Locate the cell with the specified text and output its (x, y) center coordinate. 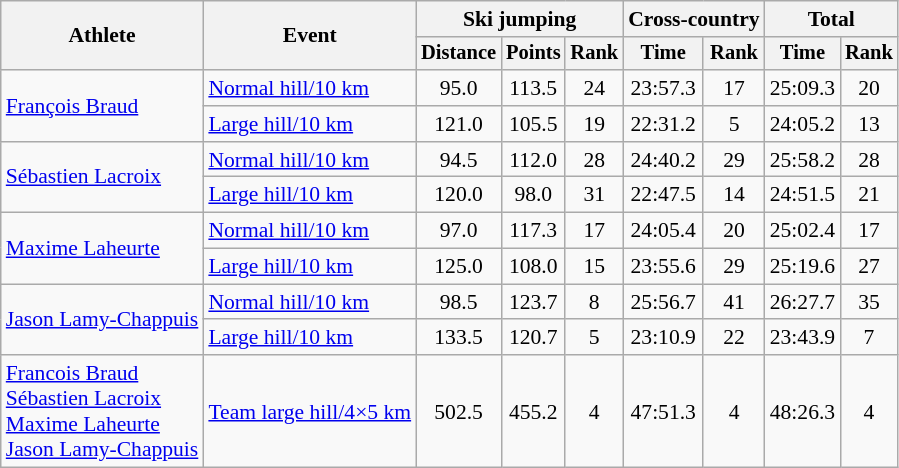
25:09.3 (802, 88)
22:31.2 (663, 124)
117.3 (533, 231)
113.5 (533, 88)
23:10.9 (663, 338)
21 (869, 195)
120.7 (533, 338)
25:02.4 (802, 231)
108.0 (533, 267)
98.0 (533, 195)
22:47.5 (663, 195)
25:58.2 (802, 160)
455.2 (533, 411)
Jason Lamy-Chappuis (102, 320)
7 (869, 338)
14 (734, 195)
98.5 (458, 302)
97.0 (458, 231)
24:40.2 (663, 160)
48:26.3 (802, 411)
François Braud (102, 106)
35 (869, 302)
Francois BraudSébastien LacroixMaxime LaheurteJason Lamy-Chappuis (102, 411)
95.0 (458, 88)
125.0 (458, 267)
22 (734, 338)
25:56.7 (663, 302)
24:05.2 (802, 124)
Total (832, 19)
Maxime Laheurte (102, 248)
Sébastien Lacroix (102, 178)
94.5 (458, 160)
502.5 (458, 411)
Team large hill/4×5 km (310, 411)
13 (869, 124)
Points (533, 54)
Athlete (102, 36)
105.5 (533, 124)
31 (594, 195)
120.0 (458, 195)
47:51.3 (663, 411)
23:43.9 (802, 338)
15 (594, 267)
Ski jumping (520, 19)
133.5 (458, 338)
26:27.7 (802, 302)
25:19.6 (802, 267)
23:55.6 (663, 267)
123.7 (533, 302)
19 (594, 124)
Event (310, 36)
27 (869, 267)
Cross-country (694, 19)
Distance (458, 54)
24:51.5 (802, 195)
23:57.3 (663, 88)
121.0 (458, 124)
24 (594, 88)
8 (594, 302)
112.0 (533, 160)
41 (734, 302)
24:05.4 (663, 231)
